Locate the cell with the specified text and output its [X, Y] center coordinate. 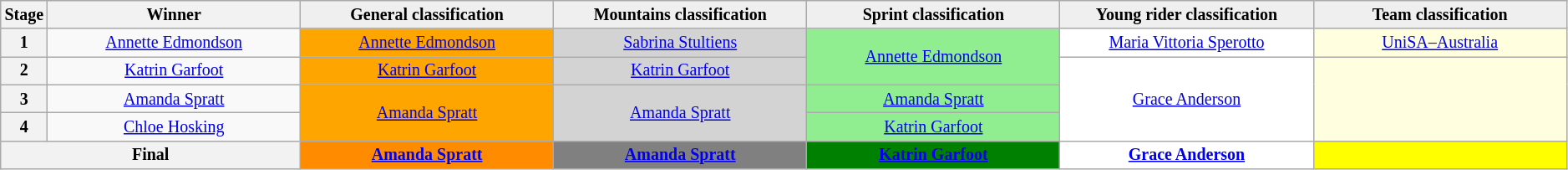
Stage [24, 15]
Team classification [1440, 15]
Young rider classification [1186, 15]
Winner [174, 15]
4 [24, 127]
Final [150, 154]
2 [24, 70]
Chloe Hosking [174, 127]
Maria Vittoria Sperotto [1186, 44]
Sabrina Stultiens [680, 44]
3 [24, 99]
General classification [428, 15]
1 [24, 44]
Mountains classification [680, 15]
UniSA–Australia [1440, 44]
Sprint classification [934, 15]
